Search for the cell housing the specified text and yield its (x, y) center coordinate. 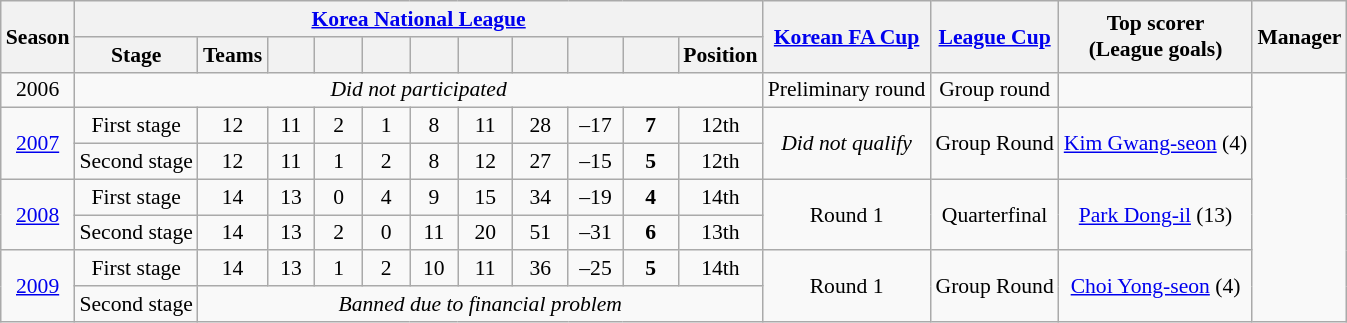
–25 (596, 269)
15 (486, 197)
7 (650, 126)
Season (38, 36)
28 (540, 126)
2006 (38, 90)
20 (486, 233)
Korean FA Cup (847, 36)
2007 (38, 144)
Did not qualify (847, 144)
Kim Gwang-seon (4) (1156, 144)
Position (720, 55)
–31 (596, 233)
–19 (596, 197)
2009 (38, 286)
Stage (136, 55)
–17 (596, 126)
51 (540, 233)
Korea National League (418, 19)
10 (434, 269)
Top scorer (League goals) (1156, 36)
6 (650, 233)
Quarterfinal (994, 214)
Preliminary round (847, 90)
Manager (1299, 36)
2008 (38, 214)
Banned due to financial problem (480, 304)
Group round (994, 90)
27 (540, 162)
34 (540, 197)
36 (540, 269)
League Cup (994, 36)
Park Dong-il (13) (1156, 214)
13th (720, 233)
9 (434, 197)
–15 (596, 162)
Teams (232, 55)
Choi Yong-seon (4) (1156, 286)
Did not participated (418, 90)
